Output the (X, Y) coordinate of the center of the cell containing the given text.  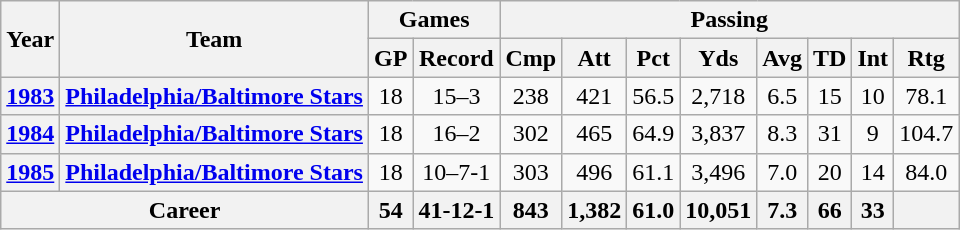
10–7-1 (456, 172)
33 (873, 210)
61.1 (654, 172)
Pct (654, 58)
7.0 (782, 172)
3,837 (718, 134)
303 (531, 172)
421 (594, 96)
61.0 (654, 210)
7.3 (782, 210)
302 (531, 134)
Team (214, 39)
31 (829, 134)
1,382 (594, 210)
8.3 (782, 134)
465 (594, 134)
Yds (718, 58)
66 (829, 210)
Avg (782, 58)
15–3 (456, 96)
Att (594, 58)
238 (531, 96)
Cmp (531, 58)
Career (185, 210)
41-12-1 (456, 210)
Passing (730, 20)
Int (873, 58)
Record (456, 58)
Year (30, 39)
2,718 (718, 96)
GP (390, 58)
6.5 (782, 96)
10,051 (718, 210)
15 (829, 96)
1985 (30, 172)
3,496 (718, 172)
1983 (30, 96)
496 (594, 172)
56.5 (654, 96)
Games (434, 20)
54 (390, 210)
10 (873, 96)
78.1 (926, 96)
14 (873, 172)
64.9 (654, 134)
843 (531, 210)
16–2 (456, 134)
Rtg (926, 58)
TD (829, 58)
9 (873, 134)
1984 (30, 134)
20 (829, 172)
104.7 (926, 134)
84.0 (926, 172)
